Search for the cell housing the specified text and yield its [x, y] center coordinate. 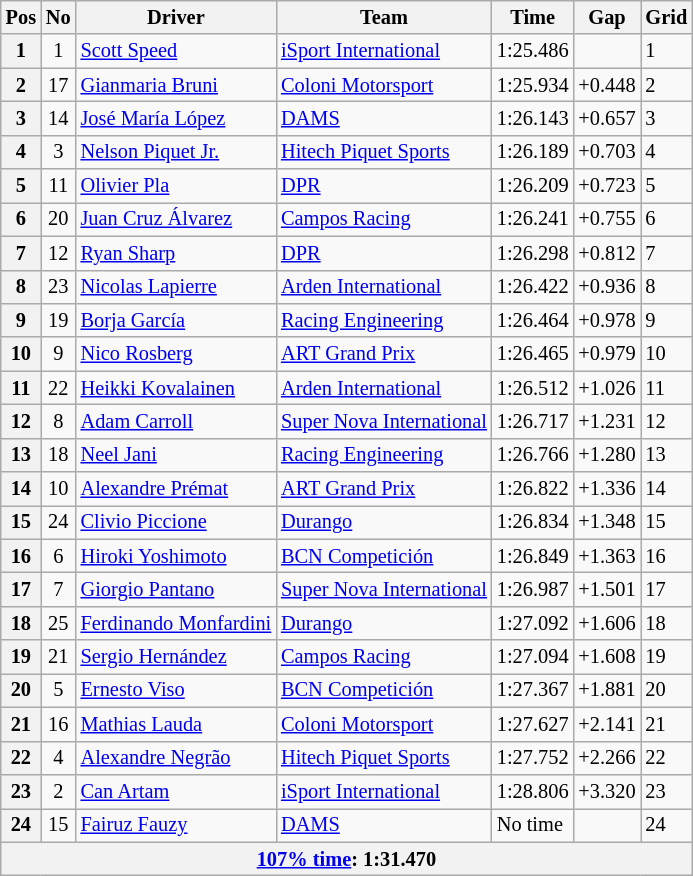
1:26.422 [533, 287]
Nicolas Lapierre [176, 287]
Can Artam [176, 791]
1:27.094 [533, 657]
Time [533, 17]
107% time: 1:31.470 [346, 859]
Fairuz Fauzy [176, 825]
Borja García [176, 320]
+1.881 [606, 690]
+2.266 [606, 758]
1:26.209 [533, 186]
+0.755 [606, 219]
1:26.512 [533, 388]
1:27.752 [533, 758]
1:26.465 [533, 354]
Giorgio Pantano [176, 589]
Pos [21, 17]
Grid [667, 17]
+0.448 [606, 85]
Heikki Kovalainen [176, 388]
+0.979 [606, 354]
1:27.367 [533, 690]
José María López [176, 118]
Nelson Piquet Jr. [176, 152]
1:26.766 [533, 455]
1:26.464 [533, 320]
Driver [176, 17]
1:26.834 [533, 522]
Clivio Piccione [176, 522]
1:25.486 [533, 51]
+1.348 [606, 522]
Ernesto Viso [176, 690]
+1.231 [606, 421]
1:27.092 [533, 623]
Neel Jani [176, 455]
+1.280 [606, 455]
+1.608 [606, 657]
Juan Cruz Álvarez [176, 219]
+1.336 [606, 489]
Alexandre Negrão [176, 758]
1:26.822 [533, 489]
1:27.627 [533, 724]
+1.501 [606, 589]
1:26.143 [533, 118]
No time [533, 825]
+2.141 [606, 724]
+0.657 [606, 118]
Scott Speed [176, 51]
Ryan Sharp [176, 253]
Sergio Hernández [176, 657]
+1.363 [606, 556]
+0.936 [606, 287]
Gianmaria Bruni [176, 85]
No [58, 17]
1:26.849 [533, 556]
1:28.806 [533, 791]
+0.703 [606, 152]
+0.723 [606, 186]
+1.026 [606, 388]
Team [384, 17]
Adam Carroll [176, 421]
Olivier Pla [176, 186]
1:26.241 [533, 219]
+0.978 [606, 320]
Ferdinando Monfardini [176, 623]
1:25.934 [533, 85]
1:26.717 [533, 421]
1:26.189 [533, 152]
Alexandre Prémat [176, 489]
Mathias Lauda [176, 724]
+1.606 [606, 623]
Hiroki Yoshimoto [176, 556]
Gap [606, 17]
Nico Rosberg [176, 354]
+0.812 [606, 253]
1:26.298 [533, 253]
25 [58, 623]
1:26.987 [533, 589]
+3.320 [606, 791]
